Detect which cell encompasses the target text, then output its [X, Y] center coordinate. 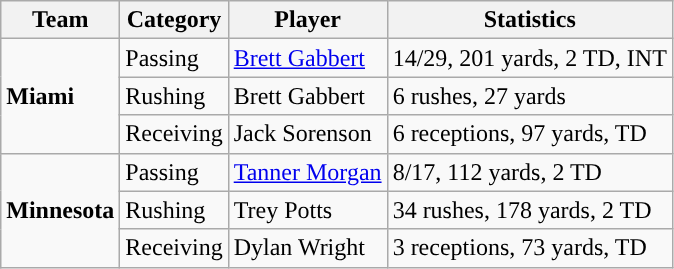
Miami [60, 96]
34 rushes, 178 yards, 2 TD [530, 210]
Player [308, 20]
6 receptions, 97 yards, TD [530, 134]
Jack Sorenson [308, 134]
Tanner Morgan [308, 172]
Minnesota [60, 210]
Dylan Wright [308, 248]
14/29, 201 yards, 2 TD, INT [530, 58]
Category [174, 20]
Trey Potts [308, 210]
3 receptions, 73 yards, TD [530, 248]
6 rushes, 27 yards [530, 96]
Statistics [530, 20]
8/17, 112 yards, 2 TD [530, 172]
Team [60, 20]
